Provide the [x, y] coordinate of the cell's center where the given text is located.  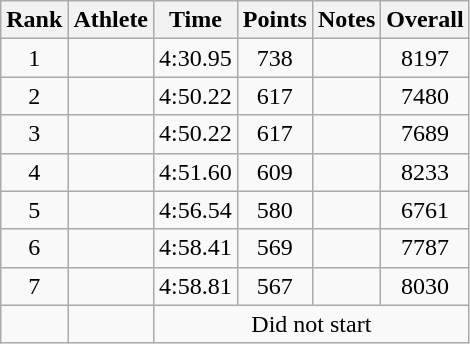
3 [34, 134]
5 [34, 210]
8233 [425, 172]
Rank [34, 20]
1 [34, 58]
8197 [425, 58]
6 [34, 248]
2 [34, 96]
569 [274, 248]
580 [274, 210]
Overall [425, 20]
8030 [425, 286]
Athlete [111, 20]
4:56.54 [196, 210]
6761 [425, 210]
738 [274, 58]
4 [34, 172]
609 [274, 172]
Points [274, 20]
7480 [425, 96]
7689 [425, 134]
Notes [346, 20]
4:58.81 [196, 286]
7787 [425, 248]
567 [274, 286]
Time [196, 20]
Did not start [312, 324]
7 [34, 286]
4:58.41 [196, 248]
4:51.60 [196, 172]
4:30.95 [196, 58]
